Provide the (X, Y) coordinate of the cell's center where the given text is located.  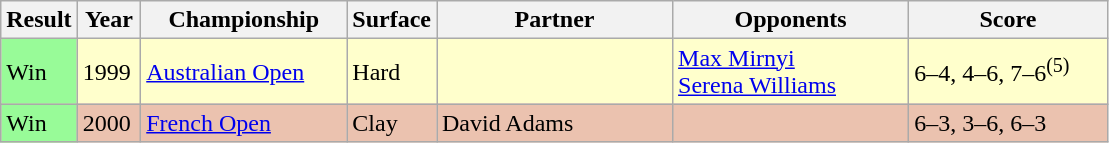
Championship (244, 20)
Hard (392, 72)
Max Mirnyi Serena Williams (791, 72)
Score (1008, 20)
Year (109, 20)
Surface (392, 20)
Australian Open (244, 72)
2000 (109, 123)
French Open (244, 123)
Clay (392, 123)
David Adams (554, 123)
6–3, 3–6, 6–3 (1008, 123)
Result (39, 20)
Opponents (791, 20)
1999 (109, 72)
6–4, 4–6, 7–6(5) (1008, 72)
Partner (554, 20)
